Determine the [X, Y] coordinate at the center of the cell enclosing the given text.  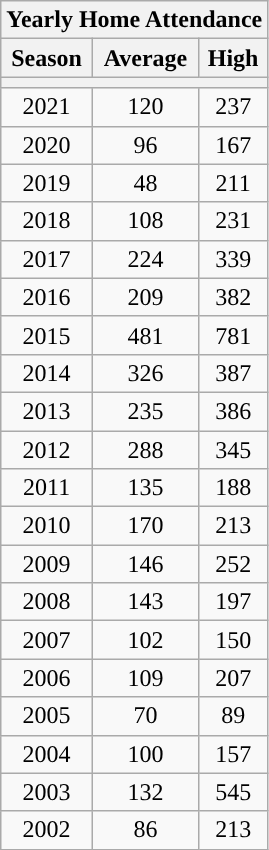
48 [145, 183]
288 [145, 449]
2004 [47, 754]
Yearly Home Attendance [134, 20]
146 [145, 564]
Average [145, 58]
143 [145, 602]
197 [232, 602]
224 [145, 259]
132 [145, 792]
2003 [47, 792]
135 [145, 488]
2013 [47, 411]
252 [232, 564]
2014 [47, 373]
2019 [47, 183]
235 [145, 411]
70 [145, 716]
102 [145, 640]
2016 [47, 297]
2010 [47, 526]
237 [232, 107]
2015 [47, 335]
345 [232, 449]
157 [232, 754]
167 [232, 145]
High [232, 58]
2012 [47, 449]
781 [232, 335]
150 [232, 640]
231 [232, 221]
382 [232, 297]
170 [145, 526]
2017 [47, 259]
481 [145, 335]
207 [232, 678]
2007 [47, 640]
108 [145, 221]
326 [145, 373]
387 [232, 373]
2011 [47, 488]
339 [232, 259]
Season [47, 58]
2002 [47, 830]
188 [232, 488]
96 [145, 145]
2009 [47, 564]
89 [232, 716]
2006 [47, 678]
2021 [47, 107]
2020 [47, 145]
209 [145, 297]
120 [145, 107]
2005 [47, 716]
2018 [47, 221]
211 [232, 183]
545 [232, 792]
386 [232, 411]
100 [145, 754]
86 [145, 830]
2008 [47, 602]
109 [145, 678]
